Provide the [X, Y] coordinate of the cell's center where the given text is located.  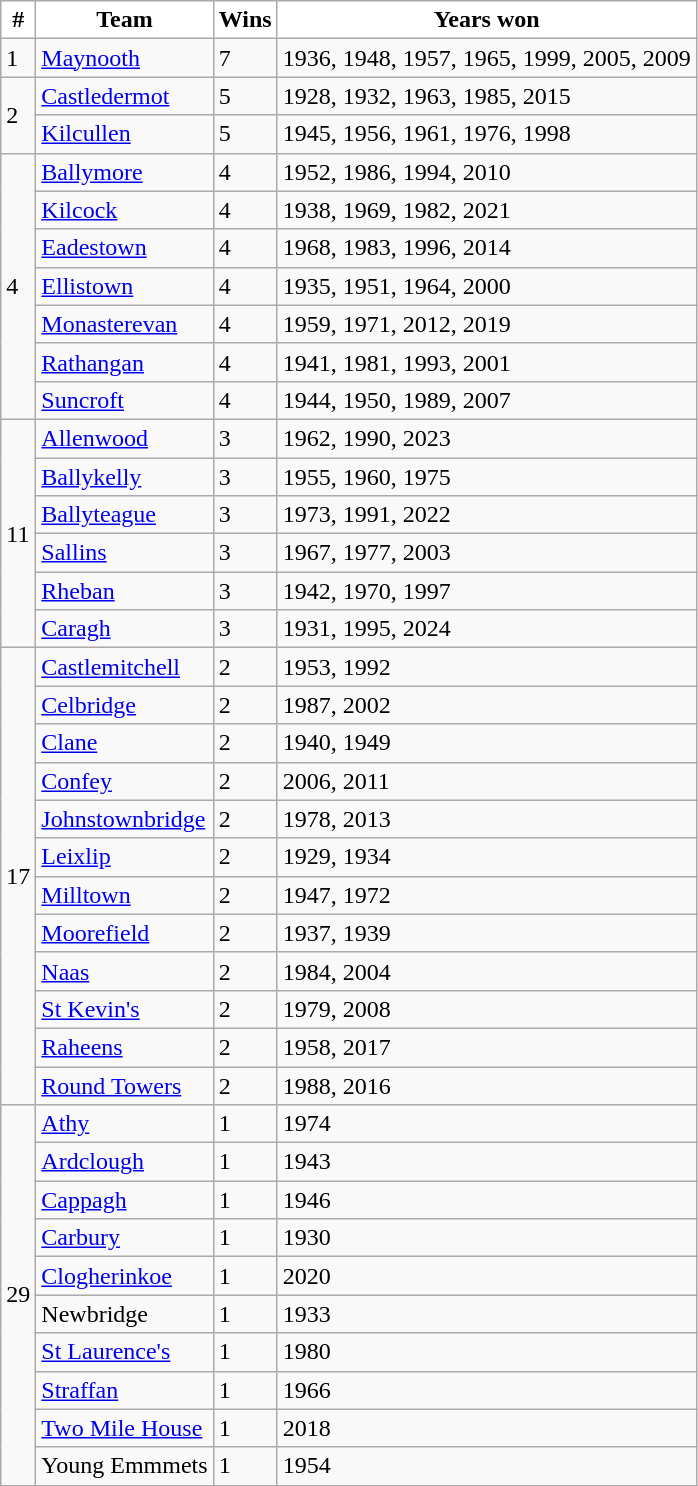
Johnstownbridge [124, 819]
Moorefield [124, 933]
1945, 1956, 1961, 1976, 1998 [486, 134]
Kilcock [124, 210]
Confey [124, 781]
1958, 2017 [486, 1047]
St Kevin's [124, 1009]
Suncroft [124, 400]
Cappagh [124, 1200]
Ardclough [124, 1162]
Years won [486, 20]
1933 [486, 1314]
1973, 1991, 2022 [486, 515]
1946 [486, 1200]
Eadestown [124, 248]
1941, 1981, 1993, 2001 [486, 362]
1966 [486, 1390]
Rathangan [124, 362]
# [18, 20]
Allenwood [124, 438]
1947, 1972 [486, 895]
1962, 1990, 2023 [486, 438]
1936, 1948, 1957, 1965, 1999, 2005, 2009 [486, 58]
1929, 1934 [486, 857]
2006, 2011 [486, 781]
Young Emmmets [124, 1466]
1984, 2004 [486, 971]
Ballykelly [124, 477]
1968, 1983, 1996, 2014 [486, 248]
Carbury [124, 1238]
1930 [486, 1238]
1967, 1977, 2003 [486, 553]
7 [245, 58]
29 [18, 1296]
Castlemitchell [124, 667]
Sallins [124, 553]
Clogherinkoe [124, 1276]
1940, 1949 [486, 743]
Kilcullen [124, 134]
Ballyteague [124, 515]
1953, 1992 [486, 667]
Castledermot [124, 96]
11 [18, 533]
1952, 1986, 1994, 2010 [486, 172]
2018 [486, 1428]
Two Mile House [124, 1428]
1943 [486, 1162]
Leixlip [124, 857]
1955, 1960, 1975 [486, 477]
Naas [124, 971]
Newbridge [124, 1314]
Monasterevan [124, 324]
Team [124, 20]
1979, 2008 [486, 1009]
Round Towers [124, 1085]
1987, 2002 [486, 705]
1937, 1939 [486, 933]
17 [18, 876]
1942, 1970, 1997 [486, 591]
Raheens [124, 1047]
Straffan [124, 1390]
1980 [486, 1352]
1988, 2016 [486, 1085]
1931, 1995, 2024 [486, 629]
2020 [486, 1276]
Ballymore [124, 172]
1928, 1932, 1963, 1985, 2015 [486, 96]
Wins [245, 20]
Celbridge [124, 705]
Caragh [124, 629]
1944, 1950, 1989, 2007 [486, 400]
1974 [486, 1124]
Athy [124, 1124]
1938, 1969, 1982, 2021 [486, 210]
Ellistown [124, 286]
1978, 2013 [486, 819]
1935, 1951, 1964, 2000 [486, 286]
Maynooth [124, 58]
Milltown [124, 895]
Rheban [124, 591]
St Laurence's [124, 1352]
Clane [124, 743]
1959, 1971, 2012, 2019 [486, 324]
1954 [486, 1466]
